Locate the cell with the specified text and output its (x, y) center coordinate. 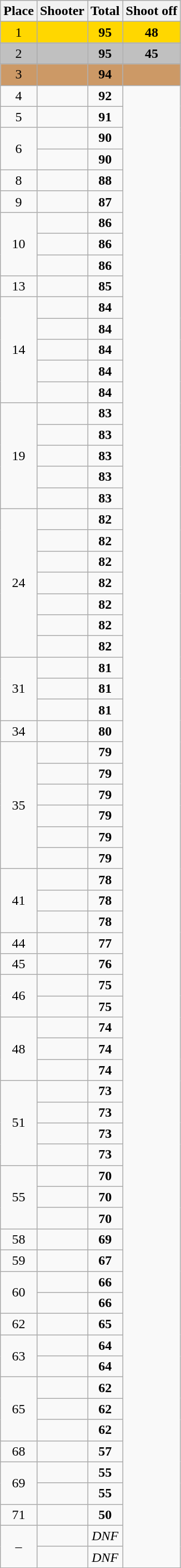
92 (105, 96)
71 (19, 1515)
58 (19, 1239)
34 (19, 731)
3 (19, 75)
94 (105, 75)
41 (19, 900)
Shoot off (152, 11)
88 (105, 180)
Place (19, 11)
46 (19, 996)
35 (19, 805)
85 (105, 287)
91 (105, 117)
– (19, 1546)
14 (19, 350)
4 (19, 96)
Total (105, 11)
2 (19, 53)
59 (19, 1260)
76 (105, 964)
5 (19, 117)
68 (19, 1451)
8 (19, 180)
63 (19, 1356)
67 (105, 1260)
9 (19, 201)
50 (105, 1515)
87 (105, 201)
44 (19, 943)
1 (19, 32)
10 (19, 244)
24 (19, 583)
31 (19, 689)
19 (19, 456)
60 (19, 1292)
Shooter (62, 11)
57 (105, 1451)
77 (105, 943)
51 (19, 1123)
6 (19, 149)
13 (19, 287)
80 (105, 731)
